Identify which cell holds the provided text, then report its [x, y] central coordinate. 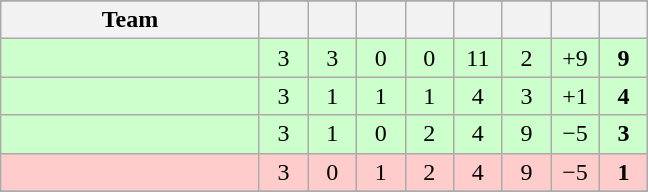
11 [478, 58]
+1 [576, 96]
Team [130, 20]
+9 [576, 58]
